Determine the [x, y] coordinate at the center of the cell enclosing the given text.  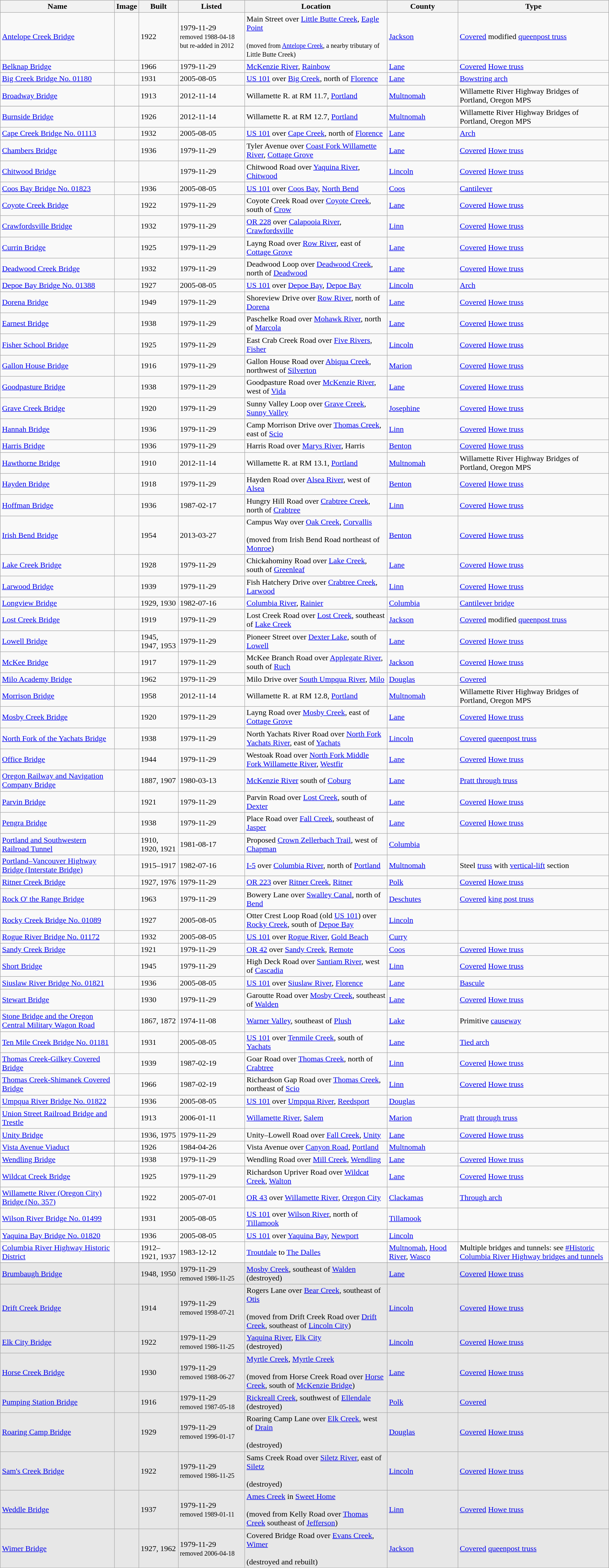
1974-11-08 [211, 1021]
Covered king post truss [534, 899]
Willamette R. at RM 12.7, Portland [316, 117]
Primitive causeway [534, 1021]
Image [127, 7]
Multnomah, Hood River, Wasco [423, 1252]
US 101 over Cape Creek, north of Florence [316, 133]
1958 [159, 696]
Rogue River Bridge No. 01172 [57, 937]
1949 [159, 302]
Chickahominy Road over Lake Creek, south of Greenleaf [316, 565]
Coyote Creek Bridge [57, 205]
Elk City Bridge [57, 1342]
Tillamook [423, 1219]
Wendling Road over Mill Creek, Wendling [316, 1159]
2005-07-01 [211, 1197]
Hawthorne Bridge [57, 463]
Stone Bridge and the Oregon Central Military Wagon Road [57, 1021]
Mosby Creek, southeast of Walden(destroyed) [316, 1274]
McKee Branch Road over Applegate River, south of Ruch [316, 662]
1979-11-29removed 2006-04-18 [211, 1548]
Listed [211, 7]
Vista Avenue over Canyon Road, Portland [316, 1147]
Wimer Bridge [57, 1548]
Stewart Bridge [57, 1000]
1948, 1950 [159, 1274]
Vista Avenue Viaduct [57, 1147]
Yaquina Bay Bridge No. 01820 [57, 1236]
1945 [159, 966]
I-5 over Columbia River, north of Portland [316, 865]
Place Road over Fall Creek, southeast of Jasper [316, 823]
Deschutes [423, 899]
1979-11-29removed 1988-06-27 [211, 1372]
Shoreview Drive over Row River, north of Dorena [316, 302]
Siuslaw River Bridge No. 01821 [57, 983]
US 101 over Depoe Bay, Depoe Bay [316, 286]
Deadwood Loop over Deadwood Creek, north of Deadwood [316, 269]
US 101 over Siuslaw River, Florence [316, 983]
1929 [159, 1432]
Rickreall Creek, southwest of Ellendale(destroyed) [316, 1402]
Sam's Creek Bridge [57, 1471]
McKenzie River south of Coburg [316, 781]
McKee Bridge [57, 662]
Columbia River Highway Historic District [57, 1252]
Brumbaugh Bridge [57, 1274]
Willamette River (Oregon City) Bridge (No. 357) [57, 1197]
Josephine [423, 408]
Gallon House Road over Abiqua Creek, northwest of Silverton [316, 366]
Parvin Road over Lost Creek, south of Dexter [316, 802]
Bowery Lane over Swalley Canal, north of Bend [316, 899]
North Yachats River Road over North Fork Yachats River, east of Yachats [316, 738]
1954 [159, 535]
Main Street over Little Butte Creek, Eagle Point(moved from Antelope Creek, a nearby tributary of Little Butte Creek) [316, 36]
1910, 1920, 1921 [159, 844]
Troutdale to The Dalles [316, 1252]
1979-11-29removed 1998-07-21 [211, 1308]
Tyler Avenue over Coast Fork Willamette River, Cottage Grove [316, 150]
Otter Crest Loop Road (old US 101) over Rocky Creek, south of Depoe Bay [316, 920]
Cantilever [534, 188]
Campus Way over Oak Creek, Corvallis(moved from Irish Bend Road northeast of Monroe) [316, 535]
1979-11-29removed 1989-01-11 [211, 1509]
Longview Bridge [57, 603]
Hayden Bridge [57, 484]
OR 223 over Ritner Creek, Ritner [316, 882]
Crawfordsville Bridge [57, 226]
East Crab Creek Road over Five Rivers, Fisher [316, 344]
Burnside Bridge [57, 117]
Chitwood Bridge [57, 171]
1927, 1962 [159, 1548]
Multiple bridges and tunnels: see #Historic Columbia River Highway bridges and tunnels [534, 1252]
Harris Road over Marys River, Harris [316, 446]
Chambers Bridge [57, 150]
US 101 over Wilson River, north of Tillamook [316, 1219]
Goar Road over Thomas Creek, north of Crabtree [316, 1063]
Morrison Bridge [57, 696]
1927, 1976 [159, 882]
Wendling Bridge [57, 1159]
Location [316, 7]
2013-03-27 [211, 535]
Cape Creek Bridge No. 01113 [57, 133]
Cantilever bridge [534, 603]
Paschelke Road over Mohawk River, north of Marcola [316, 324]
McKenzie River, Rainbow [316, 66]
Coyote Creek Road over Coyote Creek, south of Crow [316, 205]
Ames Creek in Sweet Home(moved from Kelly Road over Thomas Creek southeast of Jefferson) [316, 1509]
Westoak Road over North Fork Middle Fork Willamette River, Westfir [316, 759]
1962 [159, 679]
Goodpasture Bridge [57, 387]
1937 [159, 1509]
Harris Bridge [57, 446]
US 101 over Coos Bay, North Bend [316, 188]
Columbia River, Rainier [316, 603]
1917 [159, 662]
Office Bridge [57, 759]
Wilson River Bridge No. 01499 [57, 1219]
Roaring Camp Bridge [57, 1432]
Sunny Valley Loop over Grave Creek, Sunny Valley [316, 408]
1979-11-29removed 1996-01-17 [211, 1432]
Mosby Creek Bridge [57, 717]
Goodpasture Road over McKenzie River, west of Vida [316, 387]
Layng Road over Row River, east of Cottage Grove [316, 247]
Willamette R. at RM 11.7, Portland [316, 96]
Pumping Station Bridge [57, 1402]
1915–1917 [159, 865]
Covered Bridge Road over Evans Creek, Wimer(destroyed and rebuilt) [316, 1548]
US 101 over Big Creek, north of Florence [316, 79]
Larwood Bridge [57, 586]
1963 [159, 899]
Ritner Creek Bridge [57, 882]
North Fork of the Yachats Bridge [57, 738]
Weddle Bridge [57, 1509]
Hoffman Bridge [57, 505]
Depoe Bay Bridge No. 01388 [57, 286]
1987-02-17 [211, 505]
OR 43 over Willamette River, Oregon City [316, 1197]
OR 228 over Calapooia River, Crawfordsville [316, 226]
1918 [159, 484]
Clackamas [423, 1197]
Short Bridge [57, 966]
Rogers Lane over Bear Creek, southeast of Otis(moved from Drift Creek Road over Drift Creek, southeast of Lincoln City) [316, 1308]
Unity Bridge [57, 1135]
High Deck Road over Santiam River, west of Cascadia [316, 966]
OR 42 over Sandy Creek, Remote [316, 949]
Through arch [534, 1197]
Type [534, 7]
Oregon Railway and Navigation Company Bridge [57, 781]
County [423, 7]
Antelope Creek Bridge [57, 36]
Hannah Bridge [57, 429]
Willamette River, Salem [316, 1118]
Chitwood Road over Yaquina River, Chitwood [316, 171]
Rocky Creek Bridge No. 01089 [57, 920]
Wildcat Creek Bridge [57, 1176]
1887, 1907 [159, 781]
Lake Creek Bridge [57, 565]
Sams Creek Road over Siletz River, east of Siletz(destroyed) [316, 1471]
Name [57, 7]
US 101 over Yaquina Bay, Newport [316, 1236]
Richardson Upriver Road over Wildcat Creek, Walton [316, 1176]
Richardson Gap Road over Thomas Creek, northeast of Scio [316, 1084]
1979-11-29removed 1988-04-18 but re-added in 2012 [211, 36]
Willamette R. at RM 13.1, Portland [316, 463]
US 101 over Rogue River, Gold Beach [316, 937]
Milo Academy Bridge [57, 679]
Thomas Creek-Gilkey Covered Bridge [57, 1063]
1936, 1975 [159, 1135]
1983-12-12 [211, 1252]
Bascule [534, 983]
1944 [159, 759]
Unity–Lowell Road over Fall Creek, Unity [316, 1135]
Umpqua River Bridge No. 01822 [57, 1101]
Gallon House Bridge [57, 366]
Drift Creek Bridge [57, 1308]
Built [159, 7]
1914 [159, 1308]
Rock O' the Range Bridge [57, 899]
1979-11-29removed 1987-05-18 [211, 1402]
Roaring Camp Lane over Elk Creek, west of Drain(destroyed) [316, 1432]
Lost Creek Road over Lost Creek, southeast of Lake Creek [316, 620]
Proposed Crown Zellerbach Trail, west of Chapman [316, 844]
Warner Valley, southeast of Plush [316, 1021]
Myrtle Creek, Myrtle Creek(moved from Horse Creek Road over Horse Creek, south of McKenzie Bridge) [316, 1372]
Camp Morrison Drive over Thomas Creek, east of Scio [316, 429]
Parvin Bridge [57, 802]
US 101 over Umpqua River, Reedsport [316, 1101]
Tied arch [534, 1042]
Sandy Creek Bridge [57, 949]
Big Creek Bridge No. 01180 [57, 79]
1984-04-26 [211, 1147]
Ten Mile Creek Bridge No. 01181 [57, 1042]
1928 [159, 565]
Steel truss with vertical-lift section [534, 865]
Hungry Hill Road over Crabtree Creek, north of Crabtree [316, 505]
Curry [423, 937]
Belknap Bridge [57, 66]
Coos Bay Bridge No. 01823 [57, 188]
Milo Drive over South Umpqua River, Milo [316, 679]
Grave Creek Bridge [57, 408]
1980-03-13 [211, 781]
Union Street Railroad Bridge and Trestle [57, 1118]
Irish Bend Bridge [57, 535]
1912–1921, 1937 [159, 1252]
Portland and Southwestern Railroad Tunnel [57, 844]
Currin Bridge [57, 247]
1910 [159, 463]
Hayden Road over Alsea River, west of Alsea [316, 484]
Lowell Bridge [57, 641]
Pengra Bridge [57, 823]
Deadwood Creek Bridge [57, 269]
Dorena Bridge [57, 302]
Fish Hatchery Drive over Crabtree Creek, Larwood [316, 586]
Fisher School Bridge [57, 344]
1919 [159, 620]
1929, 1930 [159, 603]
Portland–Vancouver Highway Bridge (Interstate Bridge) [57, 865]
Willamette R. at RM 12.8, Portland [316, 696]
Broadway Bridge [57, 96]
US 101 over Tenmile Creek, south of Yachats [316, 1042]
Earnest Bridge [57, 324]
1981-08-17 [211, 844]
1867, 1872 [159, 1021]
Layng Road over Mosby Creek, east of Cottage Grove [316, 717]
2006-01-11 [211, 1118]
Bowstring arch [534, 79]
Yaquina River, Elk City(destroyed) [316, 1342]
Thomas Creek-Shimanek Covered Bridge [57, 1084]
Horse Creek Bridge [57, 1372]
Lost Creek Bridge [57, 620]
Garoutte Road over Mosby Creek, southeast of Walden [316, 1000]
Pioneer Street over Dexter Lake, south of Lowell [316, 641]
Lake [423, 1021]
1945, 1947, 1953 [159, 641]
